For the text-containing cell, return its midpoint in [x, y] coordinate format. 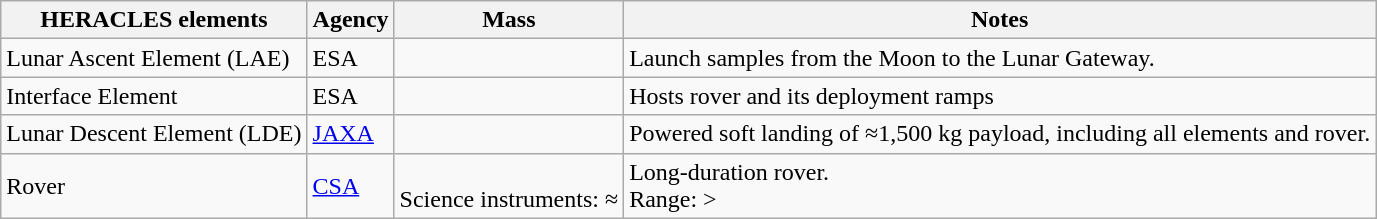
Powered soft landing of ≈1,500 kg payload, including all elements and rover. [1000, 134]
JAXA [350, 134]
Lunar Ascent Element (LAE) [154, 58]
Mass [509, 20]
Launch samples from the Moon to the Lunar Gateway. [1000, 58]
Long-duration rover.Range: > [1000, 186]
Science instruments: ≈ [509, 186]
Rover [154, 186]
Agency [350, 20]
Hosts rover and its deployment ramps [1000, 96]
Notes [1000, 20]
HERACLES elements [154, 20]
Lunar Descent Element (LDE) [154, 134]
Interface Element [154, 96]
CSA [350, 186]
